Provide the [X, Y] coordinate of the cell's center where the given text is located.  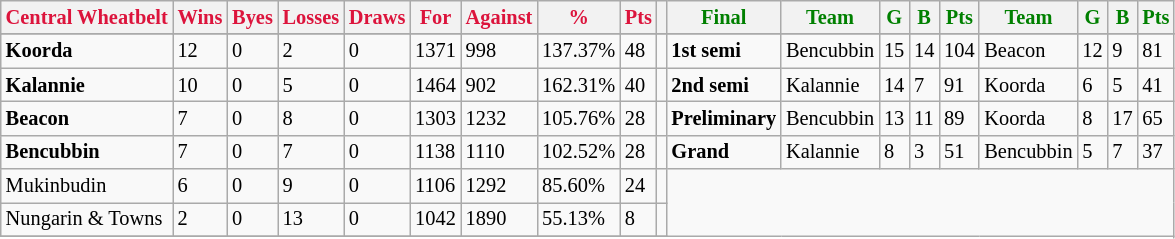
162.31% [578, 85]
3 [924, 152]
1110 [500, 152]
Preliminary [724, 118]
Against [500, 17]
998 [500, 51]
1106 [435, 186]
55.13% [578, 219]
15 [894, 51]
137.37% [578, 51]
Grand [724, 152]
48 [638, 51]
% [578, 17]
Mukinbudin [87, 186]
Losses [311, 17]
105.76% [578, 118]
10 [200, 85]
For [435, 17]
81 [1156, 51]
104 [959, 51]
91 [959, 85]
1138 [435, 152]
1292 [500, 186]
Draws [377, 17]
Final [724, 17]
85.60% [578, 186]
Wins [200, 17]
89 [959, 118]
41 [1156, 85]
102.52% [578, 152]
51 [959, 152]
1464 [435, 85]
1371 [435, 51]
65 [1156, 118]
1st semi [724, 51]
1303 [435, 118]
17 [1122, 118]
24 [638, 186]
Nungarin & Towns [87, 219]
40 [638, 85]
1890 [500, 219]
Byes [252, 17]
1232 [500, 118]
1042 [435, 219]
2nd semi [724, 85]
37 [1156, 152]
11 [924, 118]
902 [500, 85]
Central Wheatbelt [87, 17]
